Output the [x, y] coordinate of the center of the cell containing the given text.  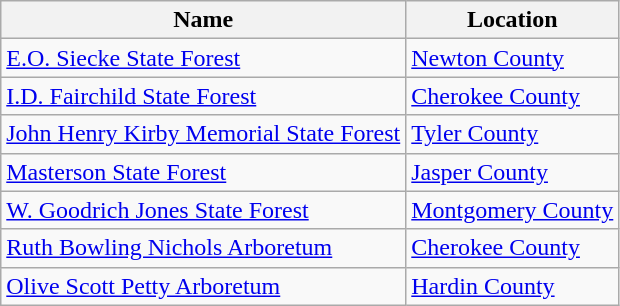
W. Goodrich Jones State Forest [204, 210]
John Henry Kirby Memorial State Forest [204, 134]
Ruth Bowling Nichols Arboretum [204, 248]
Hardin County [512, 286]
Masterson State Forest [204, 172]
Jasper County [512, 172]
E.O. Siecke State Forest [204, 58]
I.D. Fairchild State Forest [204, 96]
Name [204, 20]
Olive Scott Petty Arboretum [204, 286]
Tyler County [512, 134]
Newton County [512, 58]
Location [512, 20]
Montgomery County [512, 210]
